Identify which cell holds the provided text, then report its (X, Y) central coordinate. 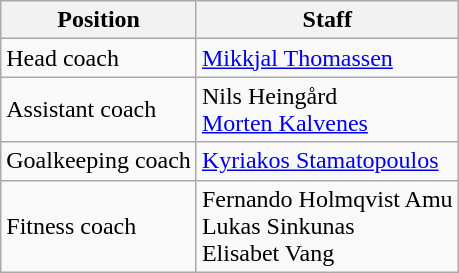
Kyriakos Stamatopoulos (327, 161)
Fitness coach (99, 226)
Nils Heingård Morten Kalvenes (327, 110)
Goalkeeping coach (99, 161)
Position (99, 20)
Head coach (99, 58)
Staff (327, 20)
Mikkjal Thomassen (327, 58)
Assistant coach (99, 110)
Fernando Holmqvist Amu Lukas Sinkunas Elisabet Vang (327, 226)
